Output the (x, y) coordinate of the center of the cell containing the given text.  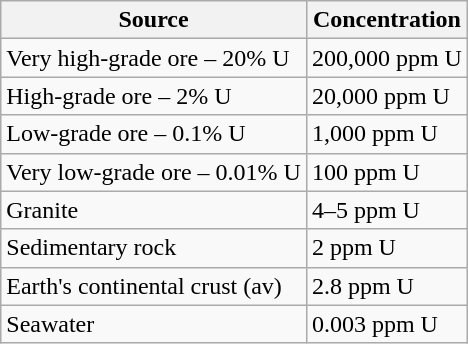
20,000 ppm U (386, 96)
0.003 ppm U (386, 324)
2 ppm U (386, 248)
2.8 ppm U (386, 286)
Granite (154, 210)
1,000 ppm U (386, 134)
Sedimentary rock (154, 248)
4–5 ppm U (386, 210)
Very low-grade ore – 0.01% U (154, 172)
Concentration (386, 20)
Earth's continental crust (av) (154, 286)
High-grade ore – 2% U (154, 96)
Very high-grade ore – 20% U (154, 58)
Seawater (154, 324)
200,000 ppm U (386, 58)
Low-grade ore – 0.1% U (154, 134)
100 ppm U (386, 172)
Source (154, 20)
